Pinpoint the cell where the given text exists, returning its (X, Y) midpoint coordinate. 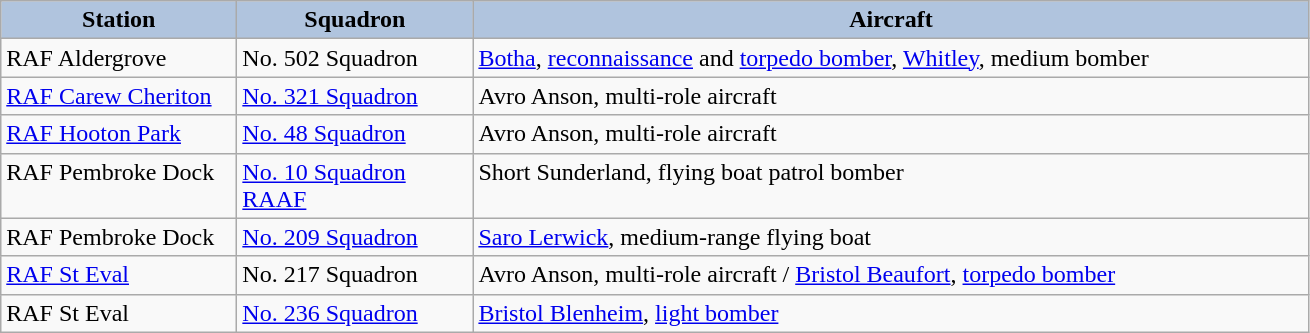
RAF Aldergrove (119, 58)
No. 10 Squadron RAAF (355, 186)
Short Sunderland, flying boat patrol bomber (891, 186)
No. 236 Squadron (355, 313)
No. 209 Squadron (355, 237)
Squadron (355, 20)
Saro Lerwick, medium-range flying boat (891, 237)
RAF Hooton Park (119, 134)
RAF Carew Cheriton (119, 96)
Botha, reconnaissance and torpedo bomber, Whitley, medium bomber (891, 58)
Avro Anson, multi-role aircraft / Bristol Beaufort, torpedo bomber (891, 275)
Station (119, 20)
No. 502 Squadron (355, 58)
No. 321 Squadron (355, 96)
No. 48 Squadron (355, 134)
No. 217 Squadron (355, 275)
Bristol Blenheim, light bomber (891, 313)
Aircraft (891, 20)
